Locate the cell with the specified text and output its (X, Y) center coordinate. 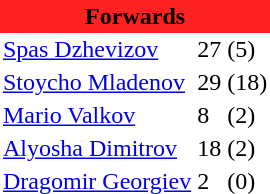
18 (209, 148)
Mario Valkov (97, 116)
27 (209, 50)
29 (209, 82)
Spas Dzhevizov (97, 50)
(5) (247, 50)
Alyosha Dimitrov (97, 148)
(18) (247, 82)
Forwards (135, 16)
8 (209, 116)
Stoycho Mladenov (97, 82)
